Output the (x, y) coordinate of the center of the cell containing the given text.  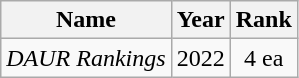
4 ea (264, 58)
Name (86, 20)
Year (200, 20)
2022 (200, 58)
DAUR Rankings (86, 58)
Rank (264, 20)
